Return the (x, y) coordinate for the center point of the cell that contains the specified text.  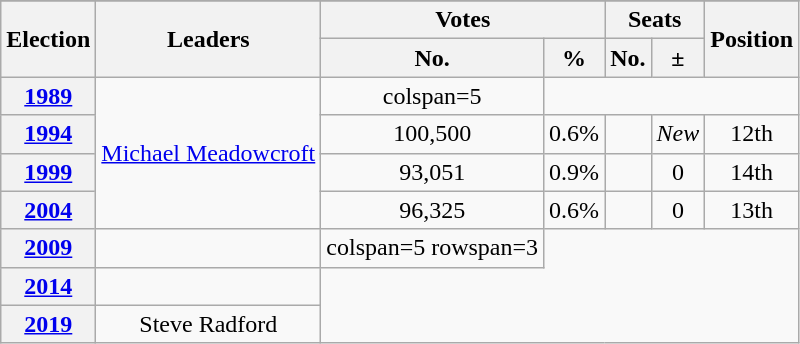
14th (752, 172)
± (678, 58)
0.9% (574, 172)
% (574, 58)
2009 (48, 248)
1989 (48, 96)
Leaders (208, 39)
Votes (463, 20)
100,500 (432, 134)
colspan=5 (432, 96)
2004 (48, 210)
93,051 (432, 172)
colspan=5 rowspan=3 (432, 248)
New (678, 134)
1999 (48, 172)
Seats (655, 20)
Election (48, 39)
2019 (48, 324)
Position (752, 39)
Michael Meadowcroft (208, 153)
Steve Radford (208, 324)
2014 (48, 286)
1994 (48, 134)
96,325 (432, 210)
12th (752, 134)
13th (752, 210)
